Pinpoint the cell where the given text exists, returning its [x, y] midpoint coordinate. 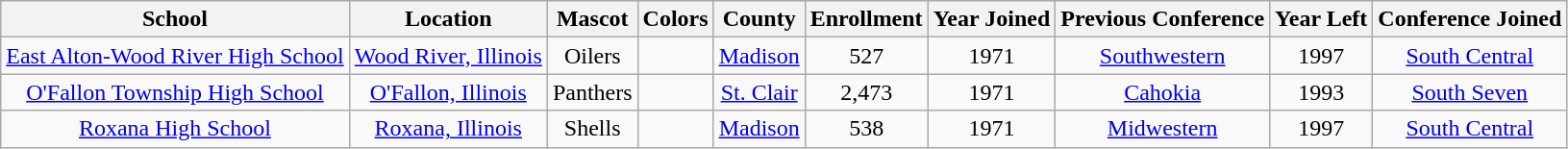
Panthers [592, 92]
538 [866, 129]
Southwestern [1163, 56]
Roxana, Illinois [448, 129]
St. Clair [759, 92]
Roxana High School [175, 129]
South Seven [1470, 92]
Enrollment [866, 19]
Colors [675, 19]
2,473 [866, 92]
Mascot [592, 19]
Year Joined [992, 19]
527 [866, 56]
County [759, 19]
Oilers [592, 56]
Shells [592, 129]
Midwestern [1163, 129]
O'Fallon, Illinois [448, 92]
Location [448, 19]
East Alton-Wood River High School [175, 56]
School [175, 19]
Wood River, Illinois [448, 56]
Cahokia [1163, 92]
1993 [1321, 92]
Previous Conference [1163, 19]
O'Fallon Township High School [175, 92]
Year Left [1321, 19]
Conference Joined [1470, 19]
